For the text-containing cell, return its midpoint in (x, y) coordinate format. 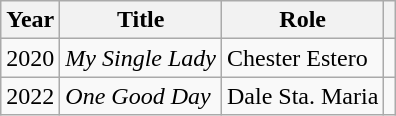
2020 (30, 58)
Dale Sta. Maria (303, 96)
Role (303, 20)
Title (141, 20)
My Single Lady (141, 58)
Chester Estero (303, 58)
Year (30, 20)
2022 (30, 96)
One Good Day (141, 96)
